Locate the cell with the specified text and output its [x, y] center coordinate. 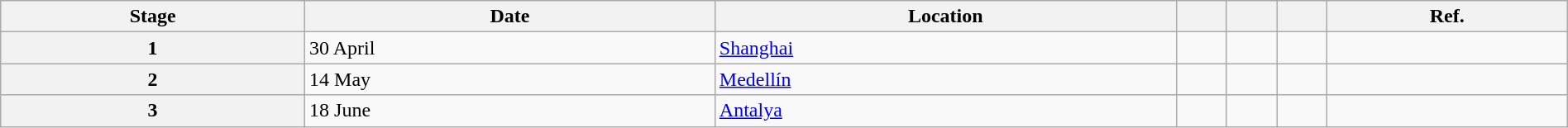
1 [153, 48]
Ref. [1447, 17]
30 April [510, 48]
18 June [510, 111]
Antalya [945, 111]
Shanghai [945, 48]
Stage [153, 17]
2 [153, 79]
Date [510, 17]
3 [153, 111]
Medellín [945, 79]
Location [945, 17]
14 May [510, 79]
